Detect which cell encompasses the target text, then output its [x, y] center coordinate. 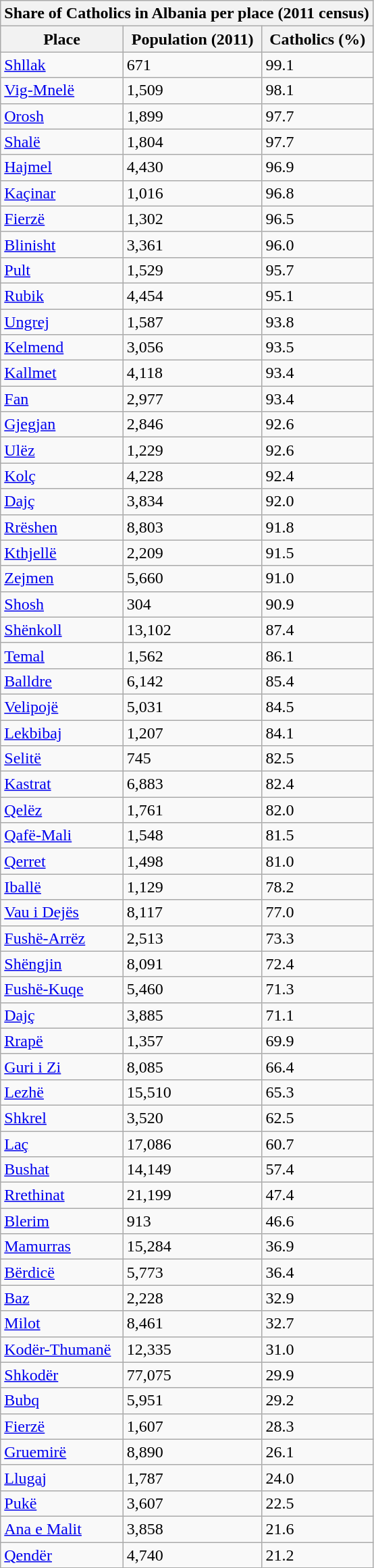
26.1 [317, 1452]
Selitë [62, 759]
31.0 [317, 1349]
Zejmen [62, 578]
Kodër-Thumanë [62, 1349]
Kthjellë [62, 553]
5,660 [192, 578]
671 [192, 65]
96.0 [317, 244]
Qelëz [62, 810]
5,031 [192, 707]
Shëngjin [62, 964]
Lezhë [62, 1092]
1,498 [192, 861]
22.5 [317, 1503]
95.1 [317, 296]
81.0 [317, 861]
93.5 [317, 348]
15,284 [192, 1247]
Fan [62, 399]
Gruemirë [62, 1452]
Velipojë [62, 707]
1,529 [192, 270]
5,773 [192, 1272]
87.4 [317, 630]
Mamurras [62, 1247]
32.7 [317, 1324]
Shosh [62, 604]
Ana e Malit [62, 1529]
1,562 [192, 655]
90.9 [317, 604]
Population (2011) [192, 39]
Llugaj [62, 1478]
Shkrel [62, 1118]
2,846 [192, 425]
Qendër [62, 1555]
Kaçinar [62, 193]
3,858 [192, 1529]
745 [192, 759]
62.5 [317, 1118]
1,761 [192, 810]
Pult [62, 270]
Blinisht [62, 244]
Hajmel [62, 167]
Shënkoll [62, 630]
1,357 [192, 1041]
Rubik [62, 296]
3,885 [192, 1015]
82.4 [317, 784]
3,520 [192, 1118]
Qerret [62, 861]
13,102 [192, 630]
Kelmend [62, 348]
46.6 [317, 1221]
Bubq [62, 1401]
8,461 [192, 1324]
Kallmet [62, 373]
91.8 [317, 527]
85.4 [317, 681]
1,804 [192, 142]
Fushë-Arrëz [62, 938]
1,129 [192, 887]
4,430 [192, 167]
Rrapë [62, 1041]
92.4 [317, 476]
Shalë [62, 142]
4,740 [192, 1555]
Milot [62, 1324]
Temal [62, 655]
3,056 [192, 348]
1,899 [192, 116]
1,302 [192, 219]
5,460 [192, 990]
8,091 [192, 964]
8,890 [192, 1452]
Pukë [62, 1503]
98.1 [317, 90]
913 [192, 1221]
60.7 [317, 1144]
29.9 [317, 1375]
Kastrat [62, 784]
95.7 [317, 270]
66.4 [317, 1066]
8,803 [192, 527]
Shllak [62, 65]
Ulëz [62, 450]
77,075 [192, 1375]
Bushat [62, 1170]
5,951 [192, 1401]
71.1 [317, 1015]
8,085 [192, 1066]
21,199 [192, 1195]
Gjegjan [62, 425]
3,361 [192, 244]
93.8 [317, 322]
Place [62, 39]
78.2 [317, 887]
8,117 [192, 913]
96.8 [317, 193]
1,587 [192, 322]
77.0 [317, 913]
Fushë-Kuqe [62, 990]
47.4 [317, 1195]
2,209 [192, 553]
Share of Catholics in Albania per place (2011 census) [187, 13]
1,016 [192, 193]
91.0 [317, 578]
92.0 [317, 502]
21.6 [317, 1529]
Lekbibaj [62, 732]
29.2 [317, 1401]
Blerim [62, 1221]
304 [192, 604]
1,229 [192, 450]
99.1 [317, 65]
Qafë-Mali [62, 836]
96.9 [317, 167]
Vau i Dejës [62, 913]
24.0 [317, 1478]
Guri i Zi [62, 1066]
32.9 [317, 1298]
96.5 [317, 219]
28.3 [317, 1426]
Rrëshen [62, 527]
2,228 [192, 1298]
6,142 [192, 681]
Iballë [62, 887]
3,607 [192, 1503]
Balldre [62, 681]
15,510 [192, 1092]
2,977 [192, 399]
Kolç [62, 476]
Catholics (%) [317, 39]
84.1 [317, 732]
3,834 [192, 502]
1,207 [192, 732]
1,607 [192, 1426]
Orosh [62, 116]
Baz [62, 1298]
17,086 [192, 1144]
36.4 [317, 1272]
21.2 [317, 1555]
Bërdicë [62, 1272]
91.5 [317, 553]
82.5 [317, 759]
82.0 [317, 810]
36.9 [317, 1247]
1,787 [192, 1478]
1,509 [192, 90]
1,548 [192, 836]
6,883 [192, 784]
65.3 [317, 1092]
86.1 [317, 655]
Vig-Mnelë [62, 90]
72.4 [317, 964]
Laç [62, 1144]
84.5 [317, 707]
4,454 [192, 296]
Ungrej [62, 322]
14,149 [192, 1170]
71.3 [317, 990]
Shkodër [62, 1375]
12,335 [192, 1349]
2,513 [192, 938]
Rrethinat [62, 1195]
57.4 [317, 1170]
4,228 [192, 476]
81.5 [317, 836]
73.3 [317, 938]
69.9 [317, 1041]
4,118 [192, 373]
